Extract the (x, y) coordinate from the center of the cell holding the provided text.  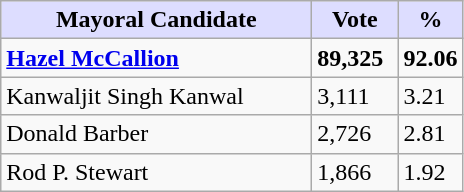
1,866 (355, 172)
3.21 (430, 96)
92.06 (430, 58)
1.92 (430, 172)
Mayoral Candidate (156, 20)
Donald Barber (156, 134)
Vote (355, 20)
2.81 (430, 134)
89,325 (355, 58)
3,111 (355, 96)
2,726 (355, 134)
Kanwaljit Singh Kanwal (156, 96)
Rod P. Stewart (156, 172)
% (430, 20)
Hazel McCallion (156, 58)
